Return [X, Y] of the center of cell containing provided text 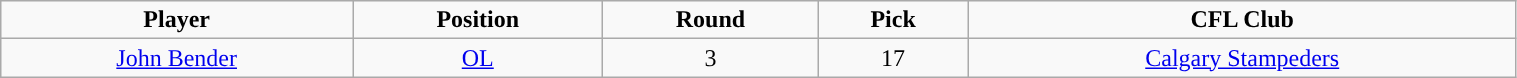
Position [478, 20]
17 [894, 58]
Calgary Stampeders [1242, 58]
Player [177, 20]
CFL Club [1242, 20]
John Bender [177, 58]
3 [710, 58]
Pick [894, 20]
OL [478, 58]
Round [710, 20]
